Output the [X, Y] coordinate of the center of the cell containing the given text.  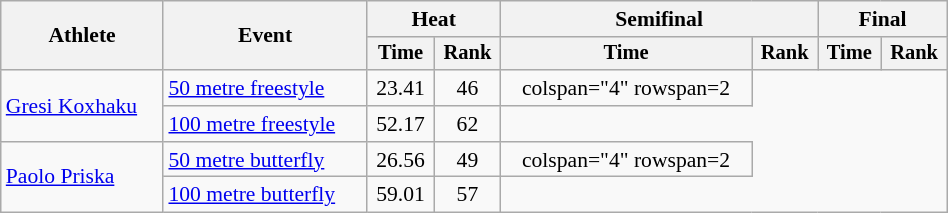
Semifinal [660, 19]
100 metre freestyle [264, 124]
26.56 [401, 160]
52.17 [401, 124]
57 [467, 195]
100 metre butterfly [264, 195]
50 metre butterfly [264, 160]
23.41 [401, 88]
49 [467, 160]
46 [467, 88]
Gresi Koxhaku [82, 106]
50 metre freestyle [264, 88]
Final [883, 19]
Heat [434, 19]
62 [467, 124]
Event [264, 36]
59.01 [401, 195]
Paolo Priska [82, 178]
Athlete [82, 36]
